Pinpoint the cell where the given text exists, returning its [x, y] midpoint coordinate. 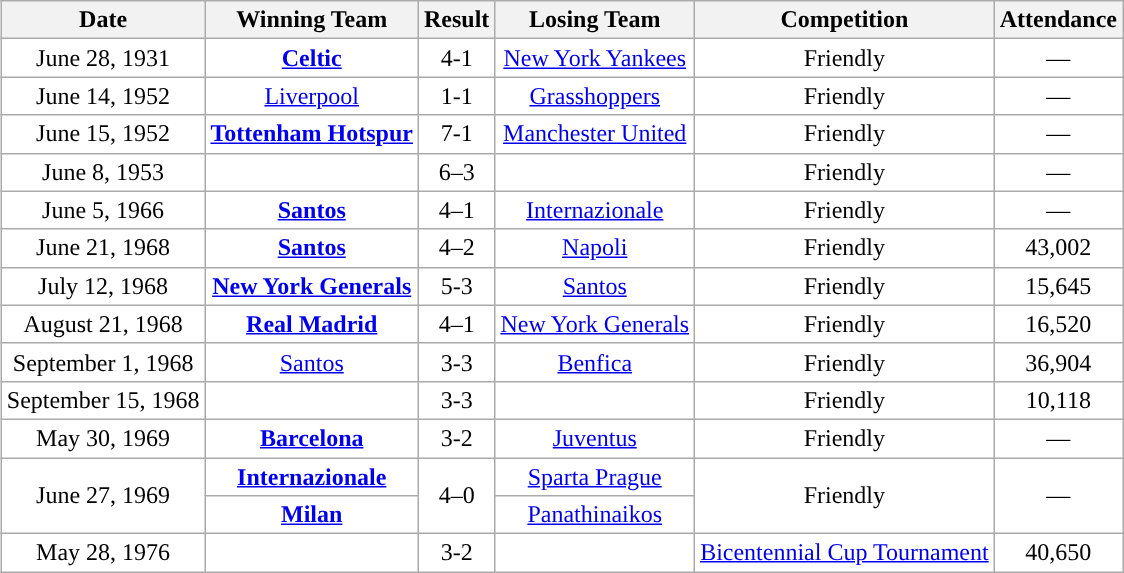
43,002 [1058, 248]
August 21, 1968 [103, 324]
September 15, 1968 [103, 400]
4–2 [456, 248]
Celtic [312, 58]
Tottenham Hotspur [312, 134]
Benfica [595, 362]
New York Yankees [595, 58]
Juventus [595, 438]
Sparta Prague [595, 477]
May 28, 1976 [103, 553]
15,645 [1058, 286]
Real Madrid [312, 324]
June 27, 1969 [103, 496]
Liverpool [312, 96]
June 14, 1952 [103, 96]
7-1 [456, 134]
10,118 [1058, 400]
Barcelona [312, 438]
Milan [312, 515]
6–3 [456, 172]
Attendance [1058, 20]
Manchester United [595, 134]
July 12, 1968 [103, 286]
Competition [845, 20]
4-1 [456, 58]
September 1, 1968 [103, 362]
Bicentennial Cup Tournament [845, 553]
5-3 [456, 286]
Losing Team [595, 20]
Napoli [595, 248]
Winning Team [312, 20]
June 8, 1953 [103, 172]
June 5, 1966 [103, 210]
May 30, 1969 [103, 438]
Result [456, 20]
1-1 [456, 96]
40,650 [1058, 553]
4–0 [456, 496]
June 21, 1968 [103, 248]
36,904 [1058, 362]
Grasshoppers [595, 96]
June 28, 1931 [103, 58]
Panathinaikos [595, 515]
June 15, 1952 [103, 134]
16,520 [1058, 324]
Date [103, 20]
